Scan for the cell matching the given text and deliver its [X, Y] coordinate at center. 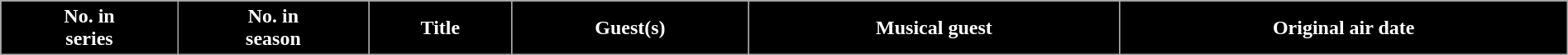
Musical guest [935, 28]
No. inseason [273, 28]
Guest(s) [630, 28]
Title [441, 28]
No. inseries [89, 28]
Original air date [1343, 28]
